Determine the (x, y) coordinate at the center of the cell enclosing the given text.  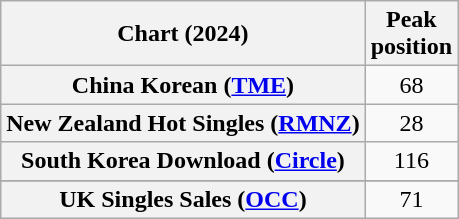
Chart (2024) (183, 34)
Peakposition (411, 34)
116 (411, 161)
China Korean (TME) (183, 85)
UK Singles Sales (OCC) (183, 199)
South Korea Download (Circle) (183, 161)
68 (411, 85)
28 (411, 123)
71 (411, 199)
New Zealand Hot Singles (RMNZ) (183, 123)
